Capture the cell that displays the provided text and extract its [X, Y] central coordinate. 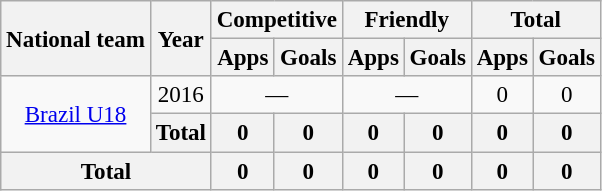
Friendly [406, 20]
Brazil U18 [76, 114]
Year [180, 38]
National team [76, 38]
2016 [180, 95]
Competitive [276, 20]
